Identify which cell holds the provided text, then report its (X, Y) central coordinate. 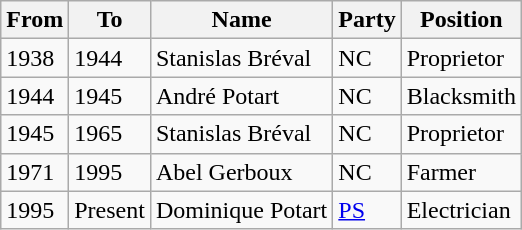
To (110, 20)
PS (367, 210)
Name (241, 20)
1971 (35, 172)
1938 (35, 58)
Abel Gerboux (241, 172)
Blacksmith (461, 96)
André Potart (241, 96)
Position (461, 20)
Dominique Potart (241, 210)
Party (367, 20)
Farmer (461, 172)
1965 (110, 134)
Present (110, 210)
Electrician (461, 210)
From (35, 20)
